From the cell containing the given text, extract its center point as (X, Y) coordinate. 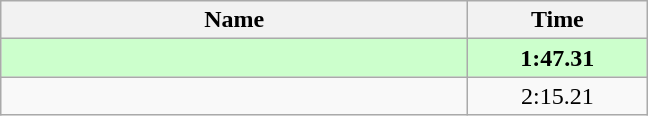
Time (558, 20)
1:47.31 (558, 58)
Name (234, 20)
2:15.21 (558, 96)
